Capture the cell that displays the provided text and extract its [x, y] central coordinate. 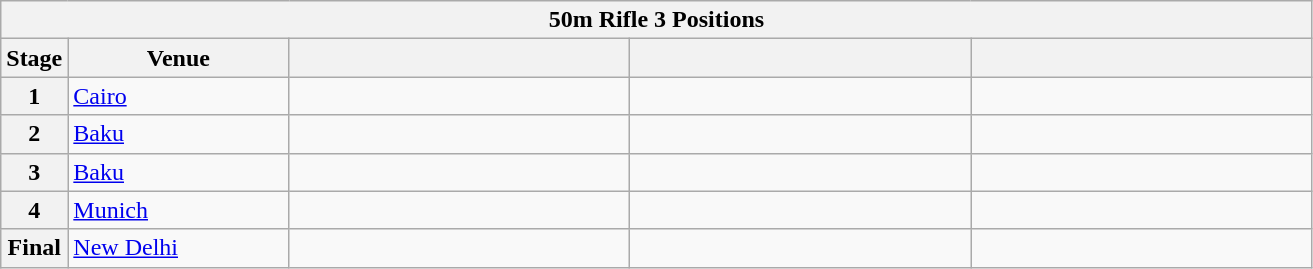
Munich [178, 210]
Stage [34, 58]
50m Rifle 3 Positions [656, 20]
1 [34, 96]
2 [34, 134]
Venue [178, 58]
3 [34, 172]
Cairo [178, 96]
Final [34, 248]
New Delhi [178, 248]
4 [34, 210]
